Return the (x, y) coordinate for the center point of the cell that contains the specified text.  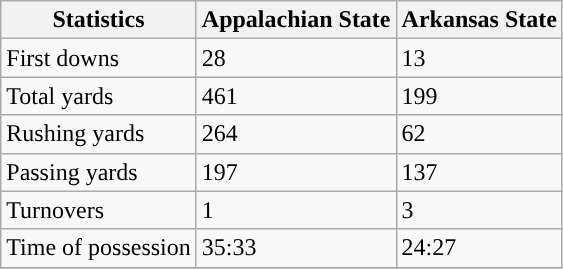
Appalachian State (296, 20)
Total yards (99, 96)
Arkansas State (479, 20)
3 (479, 210)
35:33 (296, 248)
1 (296, 210)
62 (479, 134)
Passing yards (99, 172)
264 (296, 134)
Rushing yards (99, 134)
First downs (99, 58)
461 (296, 96)
28 (296, 58)
137 (479, 172)
24:27 (479, 248)
Statistics (99, 20)
197 (296, 172)
Turnovers (99, 210)
Time of possession (99, 248)
13 (479, 58)
199 (479, 96)
